Pinpoint the cell where the given text exists, returning its [X, Y] midpoint coordinate. 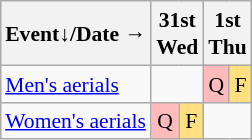
Women's aerials [76, 120]
Men's aerials [76, 84]
Event↓/Date → [76, 33]
31stWed [177, 33]
1stThu [228, 33]
